Pinpoint the cell where the given text exists, returning its [x, y] midpoint coordinate. 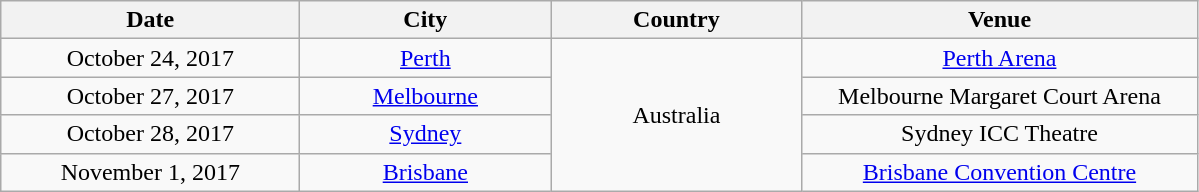
Country [676, 20]
Date [150, 20]
Venue [1000, 20]
Perth [426, 58]
Perth Arena [1000, 58]
October 28, 2017 [150, 134]
Melbourne [426, 96]
October 27, 2017 [150, 96]
Brisbane [426, 172]
October 24, 2017 [150, 58]
Sydney [426, 134]
Melbourne Margaret Court Arena [1000, 96]
City [426, 20]
Sydney ICC Theatre [1000, 134]
Australia [676, 115]
Brisbane Convention Centre [1000, 172]
November 1, 2017 [150, 172]
